For the text-containing cell, return its midpoint in (x, y) coordinate format. 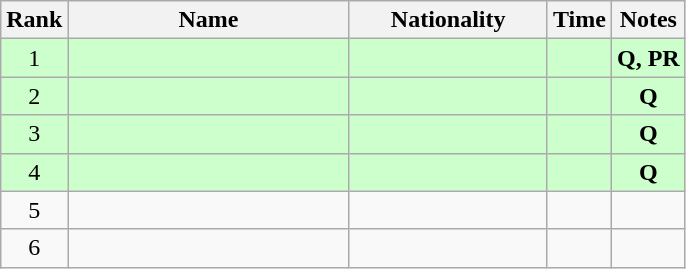
Rank (34, 20)
Nationality (448, 20)
Time (579, 20)
4 (34, 172)
5 (34, 210)
3 (34, 134)
1 (34, 58)
6 (34, 248)
2 (34, 96)
Notes (648, 20)
Name (208, 20)
Q, PR (648, 58)
